Determine the [x, y] coordinate at the center of the cell enclosing the given text.  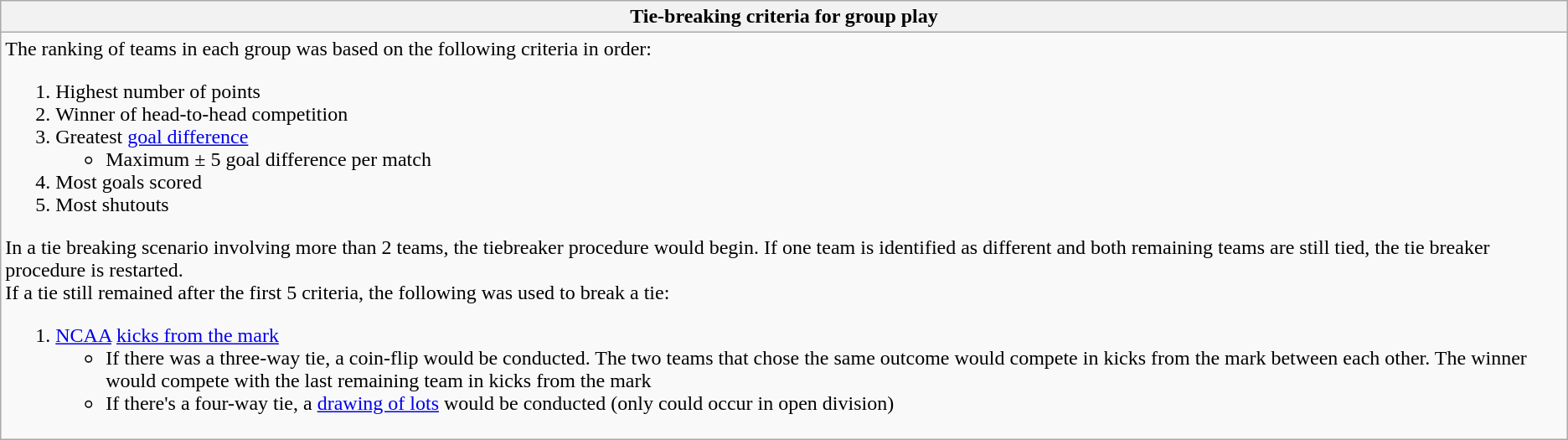
Tie-breaking criteria for group play [784, 17]
